From the cell containing the given text, extract its center point as [X, Y] coordinate. 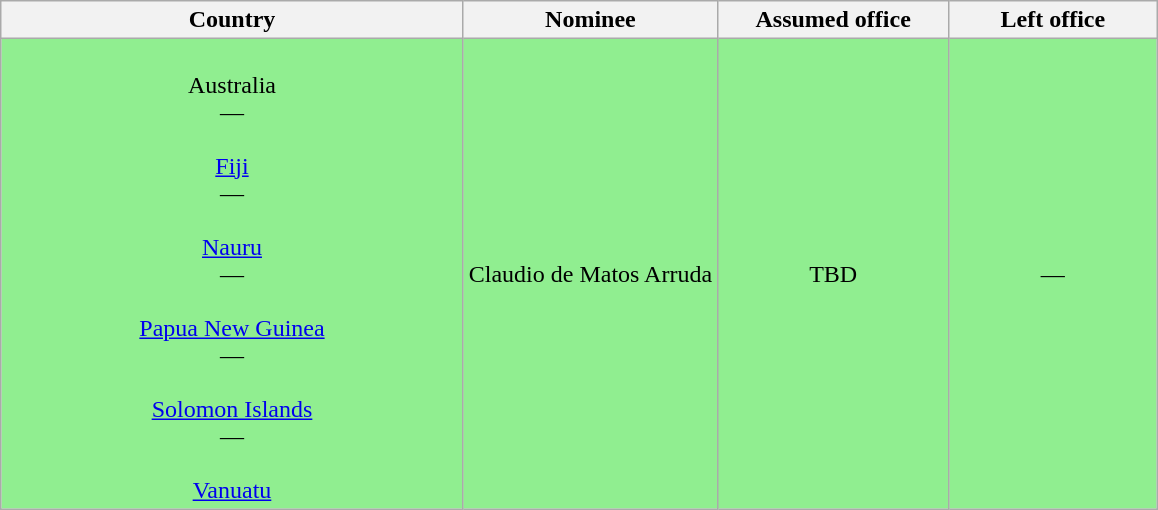
Australia—Fiji —Nauru —Papua New Guinea —Solomon Islands —Vanuatu [232, 274]
Country [232, 20]
TBD [834, 274]
Assumed office [834, 20]
Nominee [590, 20]
Claudio de Matos Arruda [590, 274]
— [1053, 274]
Left office [1053, 20]
